Search for the cell housing the specified text and yield its (x, y) center coordinate. 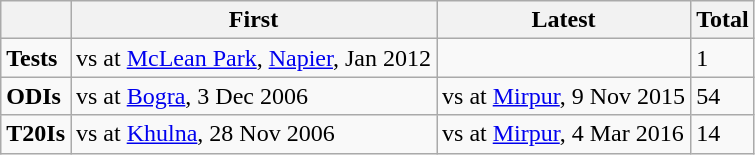
vs at McLean Park, Napier, Jan 2012 (253, 58)
14 (723, 134)
vs at Bogra, 3 Dec 2006 (253, 96)
First (253, 20)
vs at Mirpur, 9 Nov 2015 (564, 96)
vs at Khulna, 28 Nov 2006 (253, 134)
1 (723, 58)
Total (723, 20)
54 (723, 96)
ODIs (36, 96)
Tests (36, 58)
vs at Mirpur, 4 Mar 2016 (564, 134)
Latest (564, 20)
T20Is (36, 134)
